Capture the cell that displays the provided text and extract its (X, Y) central coordinate. 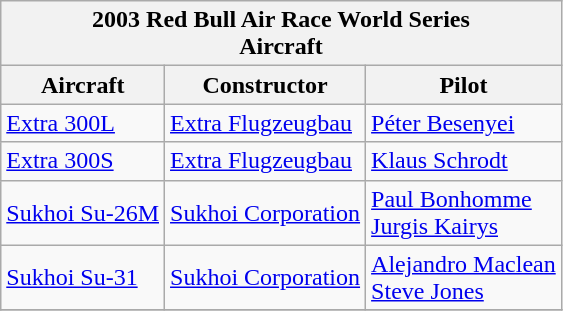
Klaus Schrodt (464, 161)
Constructor (266, 85)
2003 Red Bull Air Race World SeriesAircraft (281, 34)
Extra 300S (83, 161)
Extra 300L (83, 123)
Sukhoi Su-26M (83, 212)
Paul Bonhomme Jurgis Kairys (464, 212)
Péter Besenyei (464, 123)
Sukhoi Su-31 (83, 278)
Aircraft (83, 85)
Pilot (464, 85)
Alejandro Maclean Steve Jones (464, 278)
